Find where the given text appears and provide that cell's center as (x, y) coordinate. 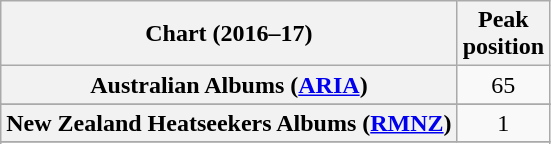
Australian Albums (ARIA) (229, 85)
Chart (2016–17) (229, 34)
1 (503, 123)
Peak position (503, 34)
65 (503, 85)
New Zealand Heatseekers Albums (RMNZ) (229, 123)
